Detect which cell encompasses the target text, then output its [x, y] center coordinate. 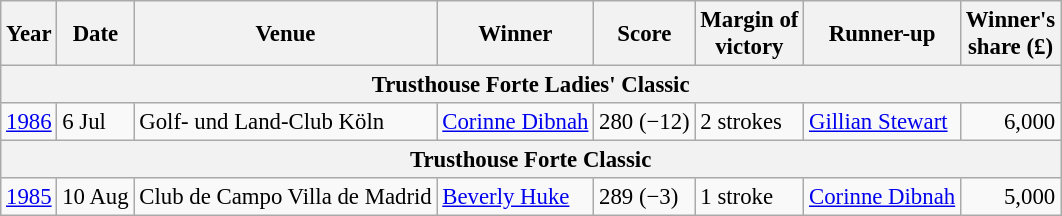
10 Aug [96, 197]
Date [96, 34]
Venue [286, 34]
Margin ofvictory [750, 34]
Winner [516, 34]
Gillian Stewart [882, 122]
280 (−12) [644, 122]
Winner'sshare (£) [1010, 34]
Runner-up [882, 34]
Club de Campo Villa de Madrid [286, 197]
Beverly Huke [516, 197]
6,000 [1010, 122]
Trusthouse Forte Classic [531, 160]
Golf- und Land-Club Köln [286, 122]
1985 [29, 197]
289 (−3) [644, 197]
Trusthouse Forte Ladies' Classic [531, 85]
5,000 [1010, 197]
1986 [29, 122]
Year [29, 34]
Score [644, 34]
6 Jul [96, 122]
1 stroke [750, 197]
2 strokes [750, 122]
